Capture the cell that displays the provided text and extract its [X, Y] central coordinate. 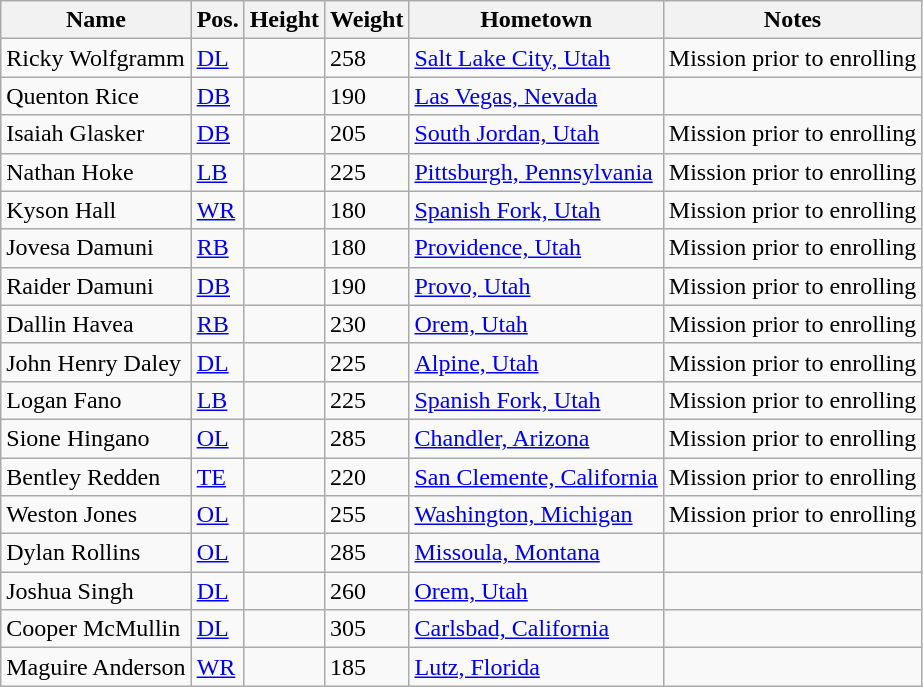
205 [367, 134]
San Clemente, California [536, 477]
Salt Lake City, Utah [536, 58]
Notes [792, 20]
Height [284, 20]
Pittsburgh, Pennsylvania [536, 172]
Missoula, Montana [536, 553]
Chandler, Arizona [536, 438]
260 [367, 591]
Dylan Rollins [96, 553]
Quenton Rice [96, 96]
Weston Jones [96, 515]
255 [367, 515]
230 [367, 324]
Alpine, Utah [536, 362]
Joshua Singh [96, 591]
Provo, Utah [536, 286]
Pos. [218, 20]
220 [367, 477]
Las Vegas, Nevada [536, 96]
Jovesa Damuni [96, 248]
Hometown [536, 20]
Washington, Michigan [536, 515]
Dallin Havea [96, 324]
Providence, Utah [536, 248]
258 [367, 58]
Bentley Redden [96, 477]
305 [367, 629]
Sione Hingano [96, 438]
Isaiah Glasker [96, 134]
Kyson Hall [96, 210]
Cooper McMullin [96, 629]
Name [96, 20]
Raider Damuni [96, 286]
Carlsbad, California [536, 629]
TE [218, 477]
John Henry Daley [96, 362]
Weight [367, 20]
Nathan Hoke [96, 172]
Ricky Wolfgramm [96, 58]
Lutz, Florida [536, 667]
185 [367, 667]
Maguire Anderson [96, 667]
Logan Fano [96, 400]
South Jordan, Utah [536, 134]
